Identify which cell holds the provided text, then report its [x, y] central coordinate. 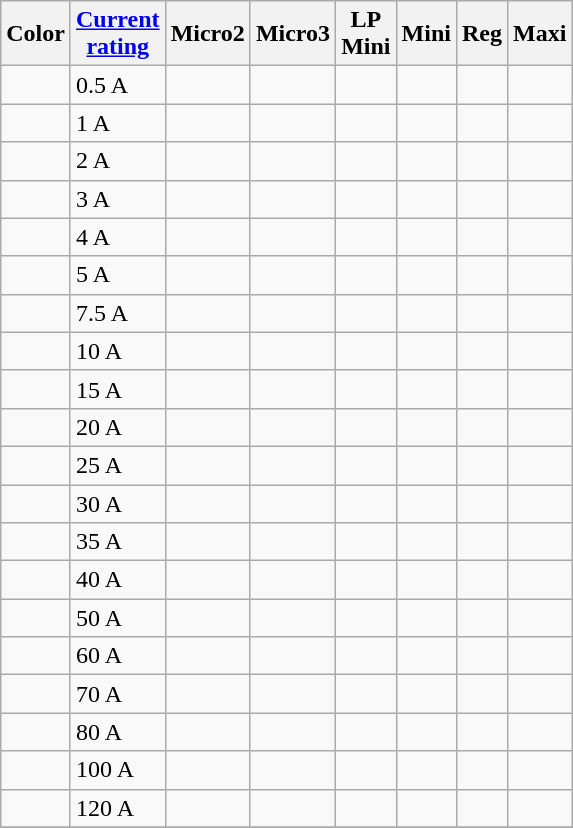
60 A [118, 656]
70 A [118, 694]
5 A [118, 275]
Micro3 [292, 34]
7.5 A [118, 313]
100 A [118, 770]
2 A [118, 161]
3 A [118, 199]
1 A [118, 123]
Micro2 [208, 34]
40 A [118, 580]
80 A [118, 732]
50 A [118, 618]
120 A [118, 808]
Reg [482, 34]
Color [36, 34]
30 A [118, 503]
20 A [118, 427]
LPMini [366, 34]
10 A [118, 351]
Mini [426, 34]
35 A [118, 542]
Maxi [539, 34]
25 A [118, 465]
Current rating [118, 34]
4 A [118, 237]
15 A [118, 389]
0.5 A [118, 85]
